Pinpoint the cell where the given text exists, returning its (x, y) midpoint coordinate. 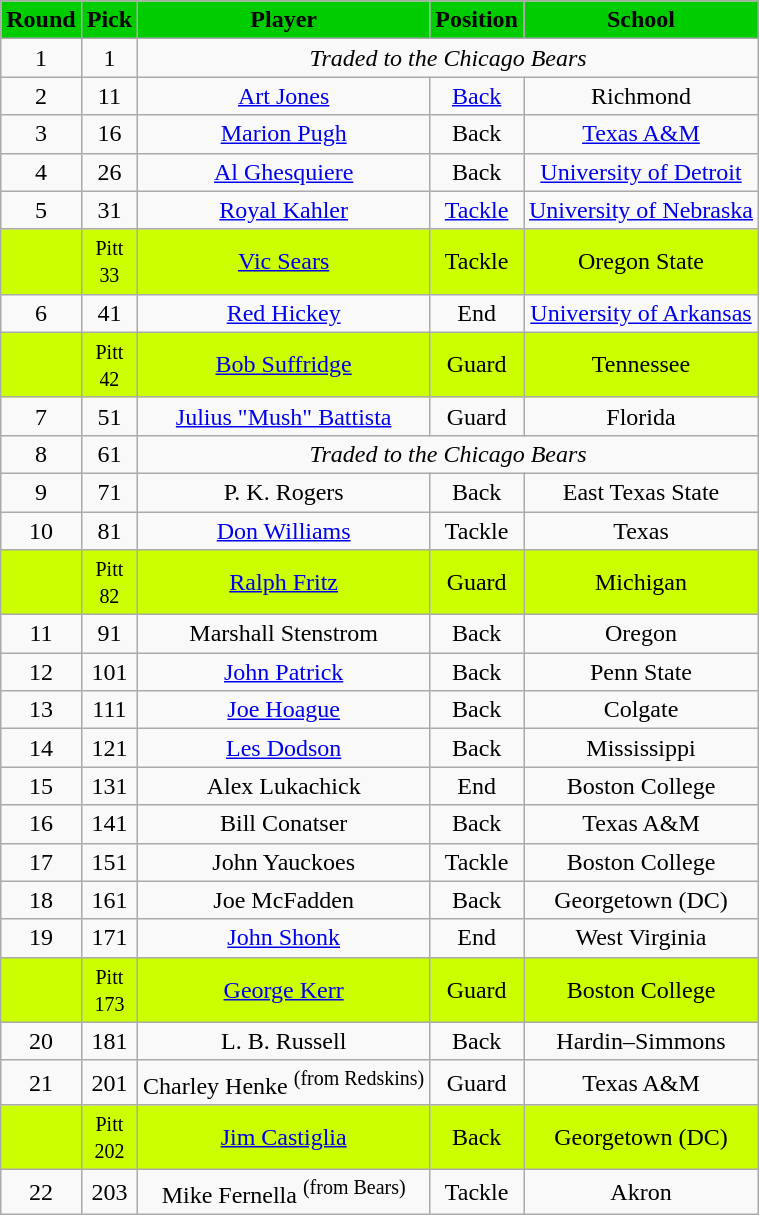
Colgate (642, 710)
University of Nebraska (642, 210)
61 (109, 454)
Mississippi (642, 748)
Akron (642, 1192)
Texas (642, 531)
Joe McFadden (284, 900)
101 (109, 672)
Round (41, 20)
18 (41, 900)
Marion Pugh (284, 134)
West Virginia (642, 938)
14 (41, 748)
Marshall Stenstrom (284, 634)
3 (41, 134)
31 (109, 210)
Charley Henke (from Redskins) (284, 1082)
George Kerr (284, 990)
East Texas State (642, 492)
John Patrick (284, 672)
201 (109, 1082)
Ralph Fritz (284, 582)
13 (41, 710)
University of Arkansas (642, 313)
111 (109, 710)
17 (41, 862)
2 (41, 96)
John Shonk (284, 938)
Richmond (642, 96)
Pitt173 (109, 990)
Julius "Mush" Battista (284, 416)
Mike Fernella (from Bears) (284, 1192)
Joe Hoague (284, 710)
Michigan (642, 582)
9 (41, 492)
Florida (642, 416)
Jim Castiglia (284, 1138)
8 (41, 454)
20 (41, 1041)
Bob Suffridge (284, 364)
School (642, 20)
Pick (109, 20)
161 (109, 900)
21 (41, 1082)
Tennessee (642, 364)
Vic Sears (284, 262)
University of Detroit (642, 172)
151 (109, 862)
Oregon State (642, 262)
203 (109, 1192)
71 (109, 492)
22 (41, 1192)
Penn State (642, 672)
Alex Lukachick (284, 786)
41 (109, 313)
Player (284, 20)
Hardin–Simmons (642, 1041)
P. K. Rogers (284, 492)
Oregon (642, 634)
Royal Kahler (284, 210)
Don Williams (284, 531)
John Yauckoes (284, 862)
4 (41, 172)
51 (109, 416)
19 (41, 938)
Position (477, 20)
L. B. Russell (284, 1041)
Les Dodson (284, 748)
Pitt202 (109, 1138)
10 (41, 531)
181 (109, 1041)
131 (109, 786)
26 (109, 172)
81 (109, 531)
7 (41, 416)
Pitt33 (109, 262)
121 (109, 748)
Pitt82 (109, 582)
91 (109, 634)
Art Jones (284, 96)
15 (41, 786)
171 (109, 938)
Al Ghesquiere (284, 172)
12 (41, 672)
Red Hickey (284, 313)
141 (109, 824)
Bill Conatser (284, 824)
Pitt42 (109, 364)
6 (41, 313)
5 (41, 210)
